For the text-containing cell, return its midpoint in [x, y] coordinate format. 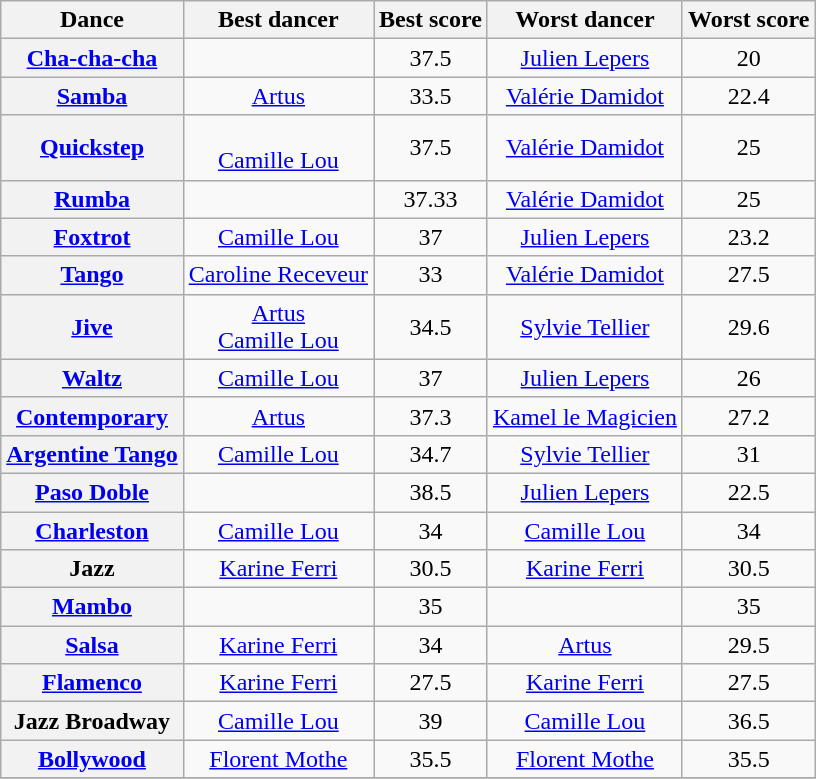
Jive [92, 326]
Worst dancer [584, 20]
Flamenco [92, 683]
Paso Doble [92, 492]
Best dancer [278, 20]
20 [748, 58]
Quickstep [92, 148]
Charleston [92, 531]
37.33 [431, 199]
37.3 [431, 416]
23.2 [748, 237]
22.4 [748, 96]
Worst score [748, 20]
39 [431, 721]
Rumba [92, 199]
26 [748, 378]
Salsa [92, 645]
Jazz Broadway [92, 721]
Dance [92, 20]
Kamel le Magicien [584, 416]
Foxtrot [92, 237]
Jazz [92, 569]
36.5 [748, 721]
Caroline Receveur [278, 275]
34.7 [431, 454]
ArtusCamille Lou [278, 326]
38.5 [431, 492]
22.5 [748, 492]
33.5 [431, 96]
34.5 [431, 326]
29.6 [748, 326]
Best score [431, 20]
27.2 [748, 416]
Argentine Tango [92, 454]
Waltz [92, 378]
Contemporary [92, 416]
31 [748, 454]
Samba [92, 96]
Mambo [92, 607]
29.5 [748, 645]
Tango [92, 275]
33 [431, 275]
Bollywood [92, 759]
Cha-cha-cha [92, 58]
